Provide the (x, y) coordinate of the cell's center where the given text is located.  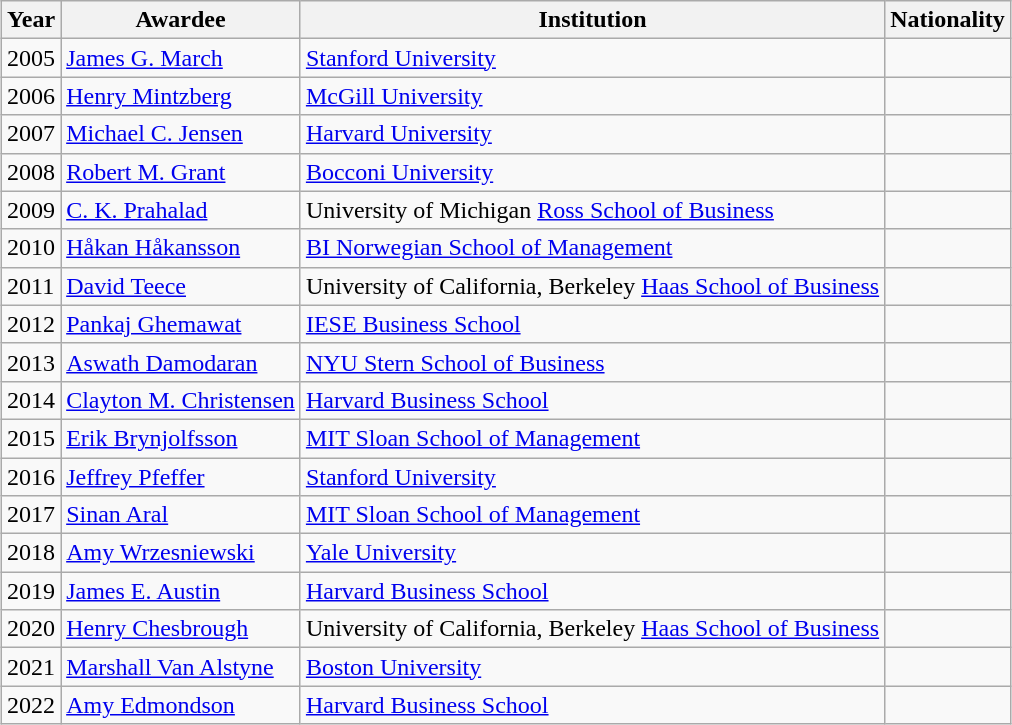
2015 (32, 438)
2016 (32, 477)
McGill University (592, 96)
Harvard University (592, 134)
Amy Edmondson (181, 705)
IESE Business School (592, 324)
2020 (32, 629)
2021 (32, 667)
C. K. Prahalad (181, 210)
2011 (32, 286)
Bocconi University (592, 172)
James E. Austin (181, 591)
Boston University (592, 667)
Awardee (181, 20)
James G. March (181, 58)
2022 (32, 705)
Marshall Van Alstyne (181, 667)
Michael C. Jensen (181, 134)
University of Michigan Ross School of Business (592, 210)
Håkan Håkansson (181, 248)
2019 (32, 591)
David Teece (181, 286)
Robert M. Grant (181, 172)
Erik Brynjolfsson (181, 438)
Henry Chesbrough (181, 629)
2014 (32, 400)
2012 (32, 324)
Nationality (948, 20)
Yale University (592, 553)
Pankaj Ghemawat (181, 324)
Amy Wrzesniewski (181, 553)
Institution (592, 20)
2009 (32, 210)
BI Norwegian School of Management (592, 248)
2013 (32, 362)
2018 (32, 553)
2017 (32, 515)
2007 (32, 134)
2010 (32, 248)
2005 (32, 58)
2006 (32, 96)
Sinan Aral (181, 515)
Aswath Damodaran (181, 362)
Year (32, 20)
2008 (32, 172)
Clayton M. Christensen (181, 400)
Henry Mintzberg (181, 96)
Jeffrey Pfeffer (181, 477)
NYU Stern School of Business (592, 362)
